Extract the (x, y) coordinate from the center of the cell holding the provided text.  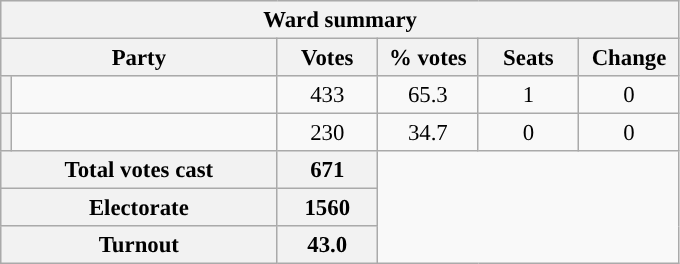
433 (328, 95)
% votes (428, 58)
Seats (528, 58)
Electorate (139, 208)
Change (630, 58)
671 (328, 170)
1 (528, 95)
Votes (328, 58)
65.3 (428, 95)
230 (328, 133)
34.7 (428, 133)
43.0 (328, 245)
Total votes cast (139, 170)
Ward summary (340, 20)
1560 (328, 208)
Party (139, 58)
Turnout (139, 245)
